Return the [x, y] coordinate for the center point of the cell that contains the specified text.  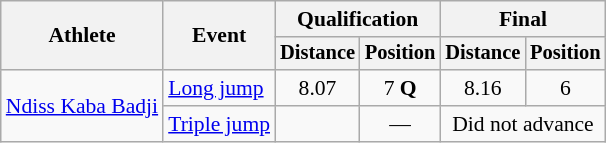
Did not advance [522, 124]
Long jump [219, 88]
Triple jump [219, 124]
Event [219, 36]
7 Q [400, 88]
Final [522, 19]
Qualification [358, 19]
6 [565, 88]
8.16 [482, 88]
Ndiss Kaba Badji [82, 106]
Athlete [82, 36]
8.07 [318, 88]
— [400, 124]
